Determine the (x, y) coordinate at the center of the cell enclosing the given text.  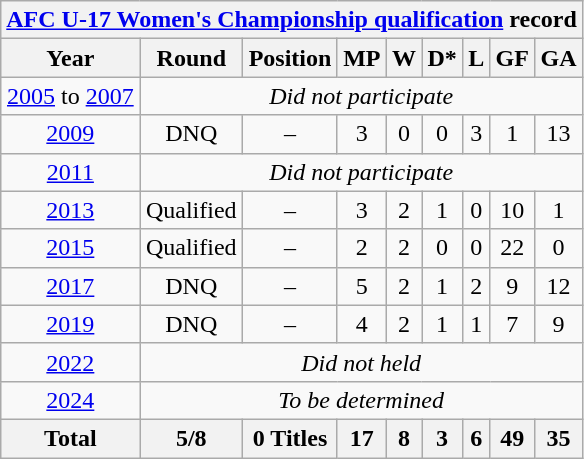
MP (362, 58)
49 (512, 438)
5/8 (192, 438)
GA (559, 58)
2011 (70, 172)
5 (362, 286)
6 (476, 438)
13 (559, 134)
7 (512, 324)
0 Titles (290, 438)
10 (512, 210)
2022 (70, 362)
Year (70, 58)
Round (192, 58)
L (476, 58)
AFC U-17 Women's Championship qualification record (292, 20)
2024 (70, 400)
8 (404, 438)
17 (362, 438)
2017 (70, 286)
W (404, 58)
35 (559, 438)
4 (362, 324)
GF (512, 58)
12 (559, 286)
2019 (70, 324)
2005 to 2007 (70, 96)
To be determined (361, 400)
22 (512, 248)
D* (442, 58)
Did not held (361, 362)
2015 (70, 248)
2009 (70, 134)
2013 (70, 210)
Total (70, 438)
Position (290, 58)
